Determine the (X, Y) coordinate at the center of the cell enclosing the given text.  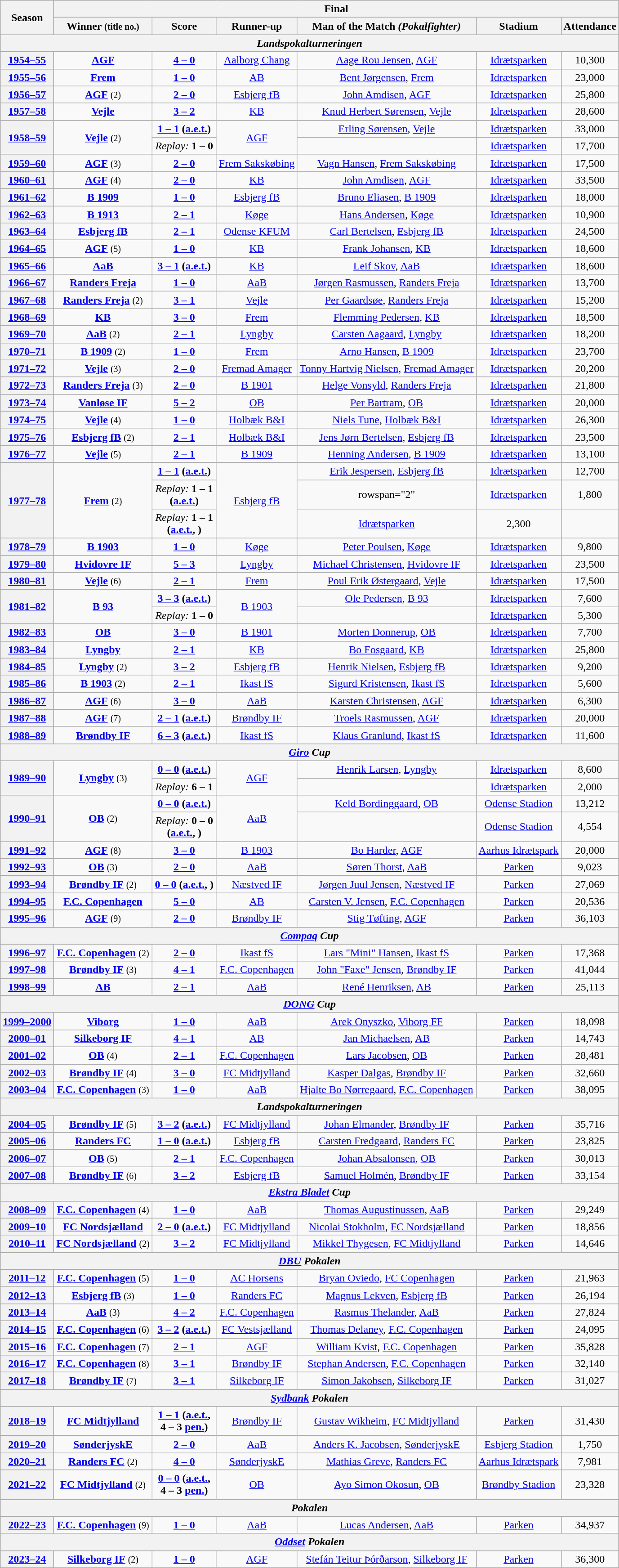
Niels Tune, Holbæk B&I (387, 420)
Attendance (590, 26)
1967–68 (27, 300)
17,700 (590, 146)
1992–93 (27, 867)
Lars Jacobsen, OB (387, 1055)
2021–22 (27, 1484)
38,095 (590, 1090)
3 – 1 (a.e.t.) (184, 266)
8,600 (590, 769)
23,328 (590, 1484)
1965–66 (27, 266)
Arno Hansen, B 1909 (387, 351)
17,368 (590, 953)
23,700 (590, 351)
31,430 (590, 1421)
11,600 (590, 735)
Nicolai Stokholm, FC Nordsjælland (387, 1227)
23,825 (590, 1141)
Odense KFUM (257, 232)
1993–94 (27, 884)
35,716 (590, 1124)
Frem (2) (103, 500)
31,027 (590, 1381)
2010–11 (27, 1244)
1971–72 (27, 368)
DONG Cup (310, 1004)
1996–97 (27, 953)
1,800 (590, 494)
Jørgen Rasmussen, Randers Freja (387, 283)
Aalborg Chang (257, 60)
5 – 3 (184, 564)
35,828 (590, 1346)
Randers Freja (103, 283)
1955–56 (27, 77)
F.C. Copenhagen (8) (103, 1364)
Esbjerg fB (3) (103, 1295)
6,300 (590, 701)
F.C. Copenhagen (5) (103, 1278)
Vejle (6) (103, 581)
Bo Harder, AGF (387, 850)
29,249 (590, 1210)
Vejle (2) (103, 137)
F.C. Copenhagen (7) (103, 1346)
2013–14 (27, 1312)
1954–55 (27, 60)
2009–10 (27, 1227)
24,095 (590, 1329)
2019–20 (27, 1444)
Thomas Augustinussen, AaB (387, 1210)
Henning Andersen, B 1909 (387, 454)
20,200 (590, 368)
1983–84 (27, 650)
Bruno Eliasen, B 1909 (387, 197)
1966–67 (27, 283)
1958–59 (27, 137)
2014–15 (27, 1329)
AaB (2) (103, 334)
1960–61 (27, 180)
1 – 1 (a.e.t., 4 – 3 pen.) (184, 1421)
Troels Rasmussen, AGF (387, 718)
John "Faxe" Jensen, Brøndby IF (387, 970)
33,000 (590, 129)
1986–87 (27, 701)
FC Midtjylland (2) (103, 1484)
Johan Elmander, Brøndby IF (387, 1124)
27,069 (590, 884)
28,481 (590, 1055)
1976–77 (27, 454)
F.C. Copenhagen (2) (103, 953)
Ekstra Bladet Cup (310, 1192)
Klaus Granlund, Ikast fS (387, 735)
Silkeborg IF (2) (103, 1559)
1968–69 (27, 317)
1975–76 (27, 437)
1977–78 (27, 500)
Jørgen Juul Jensen, Næstved IF (387, 884)
Samuel Holmén, Brøndby IF (387, 1175)
Giro Cup (310, 752)
13,100 (590, 454)
Jan Michaelsen, AB (387, 1038)
Brøndby IF (6) (103, 1175)
2023–24 (27, 1559)
FC Vestsjælland (257, 1329)
Lyngby (2) (103, 667)
AGF (3) (103, 163)
Karsten Christensen, AGF (387, 701)
Thomas Delaney, F.C. Copenhagen (387, 1329)
1978–79 (27, 547)
12,700 (590, 471)
1962–63 (27, 215)
Bent Jørgensen, Frem (387, 77)
Lucas Andersen, AaB (387, 1525)
Carsten Aagaard, Lyngby (387, 334)
Fremad Amager (257, 368)
Carsten Fredgaard, Randers FC (387, 1141)
32,140 (590, 1364)
Peter Poulsen, Køge (387, 547)
1973–74 (27, 403)
9,023 (590, 867)
Esbjerg Stadion (519, 1444)
2,000 (590, 787)
32,660 (590, 1073)
AGF (7) (103, 718)
OB (5) (103, 1158)
2016–17 (27, 1364)
Stig Tøfting, AGF (387, 918)
F.C. Copenhagen (9) (103, 1525)
Brøndby IF (5) (103, 1124)
1972–73 (27, 385)
2018–19 (27, 1421)
William Kvist, F.C. Copenhagen (387, 1346)
F.C. Copenhagen (3) (103, 1090)
Hvidovre IF (103, 564)
Aage Rou Jensen, AGF (387, 60)
Lyngby (3) (103, 778)
1988–89 (27, 735)
2 – 1 (a.e.t.) (184, 718)
5,300 (590, 615)
4,554 (590, 827)
33,154 (590, 1175)
AaB (3) (103, 1312)
Final (336, 9)
21,800 (590, 385)
AGF (8) (103, 850)
1 – 0 (a.e.t.) (184, 1141)
30,013 (590, 1158)
Randers Freja (2) (103, 300)
0 – 0 (a.e.t., ) (184, 884)
Rasmus Thelander, AaB (387, 1312)
15,200 (590, 300)
18,098 (590, 1021)
21,963 (590, 1278)
28,600 (590, 112)
Sydbank Pokalen (310, 1398)
Stadium (519, 26)
2008–09 (27, 1210)
Pokalen (310, 1508)
1980–81 (27, 581)
1,750 (590, 1444)
Replay: 1 – 1 (a.e.t., ) (184, 524)
2004–05 (27, 1124)
Leif Skov, AaB (387, 266)
41,044 (590, 970)
Randers FC (2) (103, 1461)
1999–2000 (27, 1021)
Helge Vonsyld, Randers Freja (387, 385)
Oddset Pokalen (310, 1542)
2017–18 (27, 1381)
2005–06 (27, 1141)
Næstved IF (257, 884)
1981–82 (27, 607)
Anders K. Jacobsen, SønderjyskE (387, 1444)
Ole Pedersen, B 93 (387, 598)
18,856 (590, 1227)
4 – 2 (184, 1312)
Per Gaardsøe, Randers Freja (387, 300)
2022–23 (27, 1525)
1998–99 (27, 987)
20,536 (590, 901)
Søren Thorst, AaB (387, 867)
2002–03 (27, 1073)
Sigurd Kristensen, Ikast fS (387, 684)
Esbjerg fB (2) (103, 437)
Mathias Greve, Randers FC (387, 1461)
Keld Bordinggaard, OB (387, 804)
OB (3) (103, 867)
24,500 (590, 232)
Vejle (4) (103, 420)
FC Nordsjælland (2) (103, 1244)
B 1903 (2) (103, 684)
14,646 (590, 1244)
2000–01 (27, 1038)
1961–62 (27, 197)
1959–60 (27, 163)
FC Nordsjælland (103, 1227)
27,824 (590, 1312)
2003–04 (27, 1090)
23,000 (590, 77)
F.C. Copenhagen (6) (103, 1329)
AGF (4) (103, 180)
Bryan Oviedo, FC Copenhagen (387, 1278)
18,200 (590, 334)
Carl Bertelsen, Esbjerg fB (387, 232)
2015–16 (27, 1346)
Ayo Simon Okosun, OB (387, 1484)
1956–57 (27, 94)
Compaq Cup (310, 936)
OB (4) (103, 1055)
Poul Erik Østergaard, Vejle (387, 581)
Hans Andersen, Køge (387, 215)
Magnus Lekven, Esbjerg fB (387, 1295)
Replay: 6 – 1 (184, 787)
0 – 0 (a.e.t., 4 – 3 pen.) (184, 1484)
Frank Johansen, KB (387, 249)
Johan Absalonsen, OB (387, 1158)
Brøndby IF (2) (103, 884)
1991–92 (27, 850)
5,600 (590, 684)
Per Bartram, OB (387, 403)
Lars "Mini" Hansen, Ikast fS (387, 953)
Brøndby IF (4) (103, 1073)
Vanløse IF (103, 403)
Replay: 0 – 0 (a.e.t., ) (184, 827)
36,300 (590, 1559)
10,900 (590, 215)
Season (27, 18)
2020–21 (27, 1461)
1995–96 (27, 918)
2011–12 (27, 1278)
Bo Fosgaard, KB (387, 650)
7,700 (590, 632)
Tonny Hartvig Nielsen, Fremad Amager (387, 368)
Viborg (103, 1021)
18,500 (590, 317)
1987–88 (27, 718)
Michael Christensen, Hvidovre IF (387, 564)
Henrik Larsen, Lyngby (387, 769)
Gustav Wikheim, FC Midtjylland (387, 1421)
AC Horsens (257, 1278)
Vagn Hansen, Frem Sakskøbing (387, 163)
Brøndby Stadion (519, 1484)
1985–86 (27, 684)
Erling Sørensen, Vejle (387, 129)
Brøndby IF (3) (103, 970)
1974–75 (27, 420)
DBU Pokalen (310, 1261)
rowspan="2" (387, 494)
2,300 (519, 524)
Score (184, 26)
6 – 3 (a.e.t.) (184, 735)
1984–85 (27, 667)
Arek Onyszko, Viborg FF (387, 1021)
Randers Freja (3) (103, 385)
1989–90 (27, 778)
2001–02 (27, 1055)
Brøndby IF (7) (103, 1381)
9,800 (590, 547)
34,937 (590, 1525)
7,600 (590, 598)
5 – 2 (184, 403)
Mikkel Thygesen, FC Midtjylland (387, 1244)
25,113 (590, 987)
Henrik Nielsen, Esbjerg fB (387, 667)
Morten Donnerup, OB (387, 632)
1970–71 (27, 351)
2 – 0 (a.e.t.) (184, 1227)
13,212 (590, 804)
AGF (9) (103, 918)
13,700 (590, 283)
14,743 (590, 1038)
1997–98 (27, 970)
AGF (6) (103, 701)
18,000 (590, 197)
3 – 3 (a.e.t.) (184, 598)
Winner (title no.) (103, 26)
33,500 (590, 180)
Vejle (3) (103, 368)
Erik Jespersen, Esbjerg fB (387, 471)
2007–08 (27, 1175)
36,103 (590, 918)
Vejle (5) (103, 454)
Simon Jakobsen, Silkeborg IF (387, 1381)
Frem Sakskøbing (257, 163)
1969–70 (27, 334)
AGF (5) (103, 249)
5 – 0 (184, 901)
Knud Herbert Sørensen, Vejle (387, 112)
2006–07 (27, 1158)
Jens Jørn Bertelsen, Esbjerg fB (387, 437)
1979–80 (27, 564)
Stefán Teitur Þórðarson, Silkeborg IF (387, 1559)
1994–95 (27, 901)
B 93 (103, 607)
26,300 (590, 420)
Runner-up (257, 26)
René Henriksen, AB (387, 987)
1982–83 (27, 632)
F.C. Copenhagen (4) (103, 1210)
Flemming Pedersen, KB (387, 317)
2012–13 (27, 1295)
26,194 (590, 1295)
10,300 (590, 60)
Replay: 1 – 1 (a.e.t.) (184, 494)
7,981 (590, 1461)
AGF (2) (103, 94)
Stephan Andersen, F.C. Copenhagen (387, 1364)
1957–58 (27, 112)
B 1913 (103, 215)
1963–64 (27, 232)
1990–91 (27, 819)
9,200 (590, 667)
Carsten V. Jensen, F.C. Copenhagen (387, 901)
1964–65 (27, 249)
B 1909 (2) (103, 351)
Man of the Match (Pokalfighter) (387, 26)
Hjalte Bo Nørregaard, F.C. Copenhagen (387, 1090)
OB (2) (103, 819)
Kasper Dalgas, Brøndby IF (387, 1073)
